Return the [x, y] coordinate for the center point of the cell that contains the specified text.  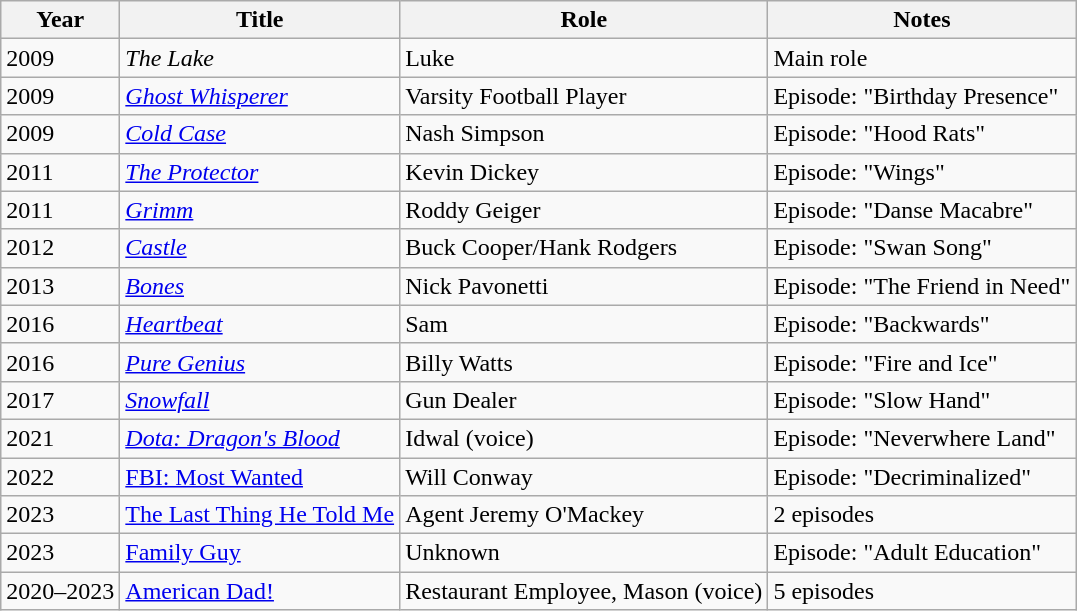
2013 [60, 286]
Heartbeat [260, 324]
Nash Simpson [584, 134]
Roddy Geiger [584, 210]
5 episodes [922, 591]
Episode: "Wings" [922, 172]
Dota: Dragon's Blood [260, 438]
Gun Dealer [584, 400]
Episode: "Backwards" [922, 324]
Cold Case [260, 134]
Notes [922, 20]
Year [60, 20]
The Protector [260, 172]
Kevin Dickey [584, 172]
Episode: "Swan Song" [922, 248]
Role [584, 20]
Episode: "Hood Rats" [922, 134]
Idwal (voice) [584, 438]
Episode: "Fire and Ice" [922, 362]
Castle [260, 248]
Family Guy [260, 553]
Episode: "Danse Macabre" [922, 210]
Grimm [260, 210]
Episode: "Decriminalized" [922, 477]
FBI: Most Wanted [260, 477]
Snowfall [260, 400]
Title [260, 20]
2 episodes [922, 515]
2022 [60, 477]
Unknown [584, 553]
2021 [60, 438]
Episode: "Slow Hand" [922, 400]
Ghost Whisperer [260, 96]
The Lake [260, 58]
Buck Cooper/Hank Rodgers [584, 248]
Agent Jeremy O'Mackey [584, 515]
American Dad! [260, 591]
2020–2023 [60, 591]
Sam [584, 324]
Main role [922, 58]
2017 [60, 400]
The Last Thing He Told Me [260, 515]
Episode: "Neverwhere Land" [922, 438]
Luke [584, 58]
Episode: "The Friend in Need" [922, 286]
Pure Genius [260, 362]
Varsity Football Player [584, 96]
2012 [60, 248]
Episode: "Adult Education" [922, 553]
Episode: "Birthday Presence" [922, 96]
Billy Watts [584, 362]
Will Conway [584, 477]
Restaurant Employee, Mason (voice) [584, 591]
Bones [260, 286]
Nick Pavonetti [584, 286]
